From the cell containing the given text, extract its center point as (x, y) coordinate. 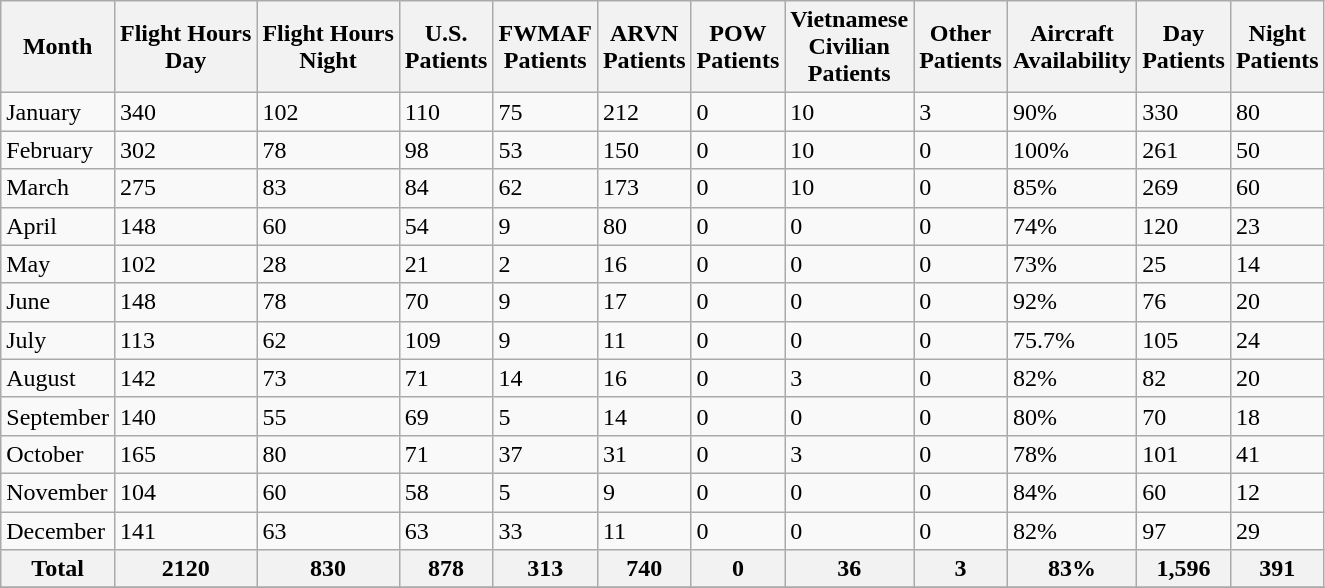
740 (644, 569)
June (58, 302)
12 (1277, 492)
January (58, 112)
29 (1277, 531)
54 (446, 226)
212 (644, 112)
September (58, 416)
73 (328, 378)
82 (1184, 378)
105 (1184, 340)
21 (446, 264)
74% (1072, 226)
109 (446, 340)
340 (185, 112)
37 (545, 454)
1,596 (1184, 569)
Month (58, 47)
83 (328, 188)
55 (328, 416)
2120 (185, 569)
90% (1072, 112)
31 (644, 454)
140 (185, 416)
36 (850, 569)
Total (58, 569)
84 (446, 188)
33 (545, 531)
142 (185, 378)
VietnameseCivilianPatients (850, 47)
75.7% (1072, 340)
OtherPatients (961, 47)
100% (1072, 150)
76 (1184, 302)
84% (1072, 492)
April (58, 226)
92% (1072, 302)
150 (644, 150)
50 (1277, 150)
23 (1277, 226)
73% (1072, 264)
24 (1277, 340)
18 (1277, 416)
165 (185, 454)
85% (1072, 188)
830 (328, 569)
17 (644, 302)
98 (446, 150)
58 (446, 492)
AircraftAvailability (1072, 47)
DayPatients (1184, 47)
ARVNPatients (644, 47)
110 (446, 112)
120 (1184, 226)
173 (644, 188)
330 (1184, 112)
U.S.Patients (446, 47)
275 (185, 188)
December (58, 531)
October (58, 454)
NightPatients (1277, 47)
Flight HoursDay (185, 47)
November (58, 492)
Flight HoursNight (328, 47)
FWMAFPatients (545, 47)
75 (545, 112)
25 (1184, 264)
269 (1184, 188)
41 (1277, 454)
80% (1072, 416)
141 (185, 531)
POWPatients (738, 47)
July (58, 340)
78% (1072, 454)
69 (446, 416)
113 (185, 340)
313 (545, 569)
2 (545, 264)
February (58, 150)
August (58, 378)
May (58, 264)
104 (185, 492)
261 (1184, 150)
97 (1184, 531)
28 (328, 264)
878 (446, 569)
391 (1277, 569)
March (58, 188)
83% (1072, 569)
101 (1184, 454)
53 (545, 150)
302 (185, 150)
